Scan for the cell matching the given text and deliver its [X, Y] coordinate at center. 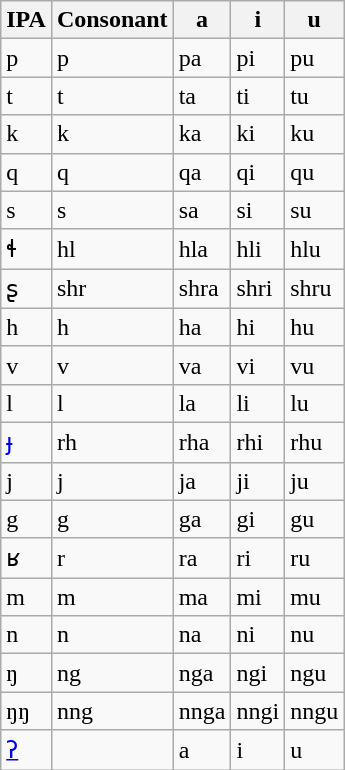
tu [314, 96]
hli [258, 249]
shri [258, 289]
ju [314, 481]
ra [202, 558]
ŋ [26, 673]
ma [202, 597]
IPA [26, 20]
nga [202, 673]
ru [314, 558]
ta [202, 96]
ji [258, 481]
hlu [314, 249]
shra [202, 289]
ki [258, 134]
qi [258, 172]
lu [314, 403]
hl [112, 249]
ngu [314, 673]
nng [112, 711]
hi [258, 327]
vu [314, 365]
ng [112, 673]
rh [112, 442]
nu [314, 635]
shru [314, 289]
su [314, 210]
mi [258, 597]
sa [202, 210]
vi [258, 365]
ga [202, 519]
qu [314, 172]
r [112, 558]
ha [202, 327]
gi [258, 519]
ʔ [26, 750]
ku [314, 134]
ri [258, 558]
rhu [314, 442]
rha [202, 442]
nngi [258, 711]
ja [202, 481]
nngu [314, 711]
nnga [202, 711]
hla [202, 249]
ngi [258, 673]
pi [258, 58]
na [202, 635]
Consonant [112, 20]
va [202, 365]
hu [314, 327]
ʂ [26, 289]
qa [202, 172]
ɬ [26, 249]
shr [112, 289]
ka [202, 134]
pu [314, 58]
ŋŋ [26, 711]
ɟ [26, 442]
gu [314, 519]
la [202, 403]
pa [202, 58]
ni [258, 635]
ti [258, 96]
rhi [258, 442]
si [258, 210]
mu [314, 597]
ʁ [26, 558]
li [258, 403]
